Extract the [x, y] coordinate from the center of the cell holding the provided text.  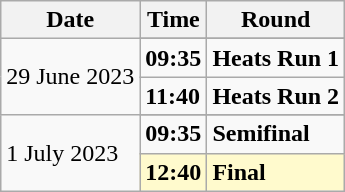
Heats Run 1 [276, 58]
Round [276, 20]
Heats Run 2 [276, 96]
Semifinal [276, 134]
11:40 [174, 96]
Time [174, 20]
Date [70, 20]
1 July 2023 [70, 153]
Final [276, 172]
29 June 2023 [70, 77]
12:40 [174, 172]
